Detect which cell encompasses the target text, then output its (x, y) center coordinate. 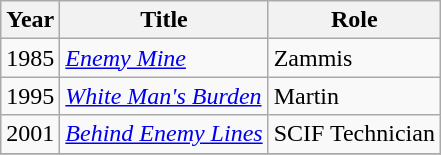
Martin (354, 96)
1995 (30, 96)
SCIF Technician (354, 134)
Year (30, 20)
White Man's Burden (164, 96)
2001 (30, 134)
1985 (30, 58)
Behind Enemy Lines (164, 134)
Enemy Mine (164, 58)
Title (164, 20)
Zammis (354, 58)
Role (354, 20)
